Find where the given text appears and provide that cell's center as (x, y) coordinate. 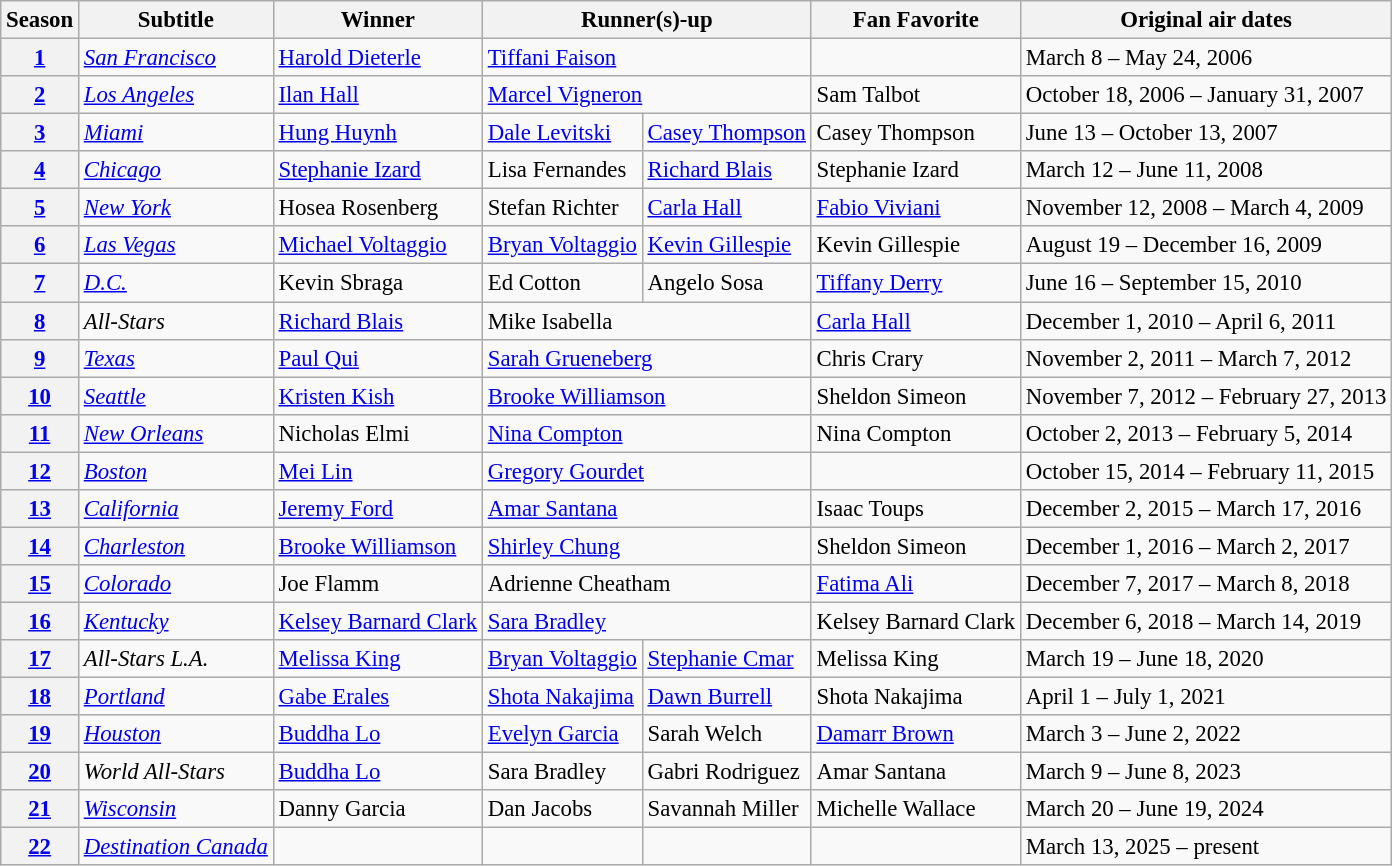
Subtitle (176, 20)
December 7, 2017 – March 8, 2018 (1206, 584)
Angelo Sosa (726, 283)
October 15, 2014 – February 11, 2015 (1206, 471)
November 7, 2012 – February 27, 2013 (1206, 396)
Dan Jacobs (562, 809)
Wisconsin (176, 809)
Season (40, 20)
Chris Crary (916, 358)
Kevin Sbraga (378, 283)
Charleston (176, 546)
December 2, 2015 – March 17, 2016 (1206, 509)
Sarah Grueneberg (646, 358)
November 12, 2008 – March 4, 2009 (1206, 208)
4 (40, 170)
Michelle Wallace (916, 809)
6 (40, 245)
November 2, 2011 – March 7, 2012 (1206, 358)
9 (40, 358)
13 (40, 509)
Sarah Welch (726, 734)
Fan Favorite (916, 20)
California (176, 509)
15 (40, 584)
March 9 – June 8, 2023 (1206, 772)
World All-Stars (176, 772)
New Orleans (176, 433)
Seattle (176, 396)
March 19 – June 18, 2020 (1206, 659)
August 19 – December 16, 2009 (1206, 245)
16 (40, 621)
Nicholas Elmi (378, 433)
Shirley Chung (646, 546)
Adrienne Cheatham (646, 584)
March 13, 2025 – present (1206, 847)
October 18, 2006 – January 31, 2007 (1206, 95)
San Francisco (176, 58)
October 2, 2013 – February 5, 2014 (1206, 433)
June 16 – September 15, 2010 (1206, 283)
Savannah Miller (726, 809)
Winner (378, 20)
12 (40, 471)
20 (40, 772)
Harold Dieterle (378, 58)
Tiffany Derry (916, 283)
December 1, 2010 – April 6, 2011 (1206, 321)
Colorado (176, 584)
5 (40, 208)
March 3 – June 2, 2022 (1206, 734)
D.C. (176, 283)
Tiffani Faison (646, 58)
Chicago (176, 170)
Evelyn Garcia (562, 734)
Fatima Ali (916, 584)
Marcel Vigneron (646, 95)
Gabe Erales (378, 697)
11 (40, 433)
Miami (176, 133)
Gabri Rodriguez (726, 772)
21 (40, 809)
1 (40, 58)
Runner(s)-up (646, 20)
March 12 – June 11, 2008 (1206, 170)
Mei Lin (378, 471)
March 20 – June 19, 2024 (1206, 809)
Destination Canada (176, 847)
Stephanie Cmar (726, 659)
Dale Levitski (562, 133)
7 (40, 283)
Boston (176, 471)
2 (40, 95)
April 1 – July 1, 2021 (1206, 697)
3 (40, 133)
Las Vegas (176, 245)
Joe Flamm (378, 584)
Stefan Richter (562, 208)
Kristen Kish (378, 396)
Ed Cotton (562, 283)
June 13 – October 13, 2007 (1206, 133)
Paul Qui (378, 358)
Texas (176, 358)
17 (40, 659)
Houston (176, 734)
19 (40, 734)
New York (176, 208)
Dawn Burrell (726, 697)
Original air dates (1206, 20)
10 (40, 396)
Hung Huynh (378, 133)
All-Stars L.A. (176, 659)
Portland (176, 697)
Isaac Toups (916, 509)
All-Stars (176, 321)
Ilan Hall (378, 95)
Gregory Gourdet (646, 471)
8 (40, 321)
March 8 – May 24, 2006 (1206, 58)
18 (40, 697)
Mike Isabella (646, 321)
22 (40, 847)
Jeremy Ford (378, 509)
Sam Talbot (916, 95)
14 (40, 546)
December 6, 2018 – March 14, 2019 (1206, 621)
Lisa Fernandes (562, 170)
Michael Voltaggio (378, 245)
Fabio Viviani (916, 208)
Damarr Brown (916, 734)
Hosea Rosenberg (378, 208)
Danny Garcia (378, 809)
December 1, 2016 – March 2, 2017 (1206, 546)
Kentucky (176, 621)
Los Angeles (176, 95)
